Search for the cell housing the specified text and yield its (X, Y) center coordinate. 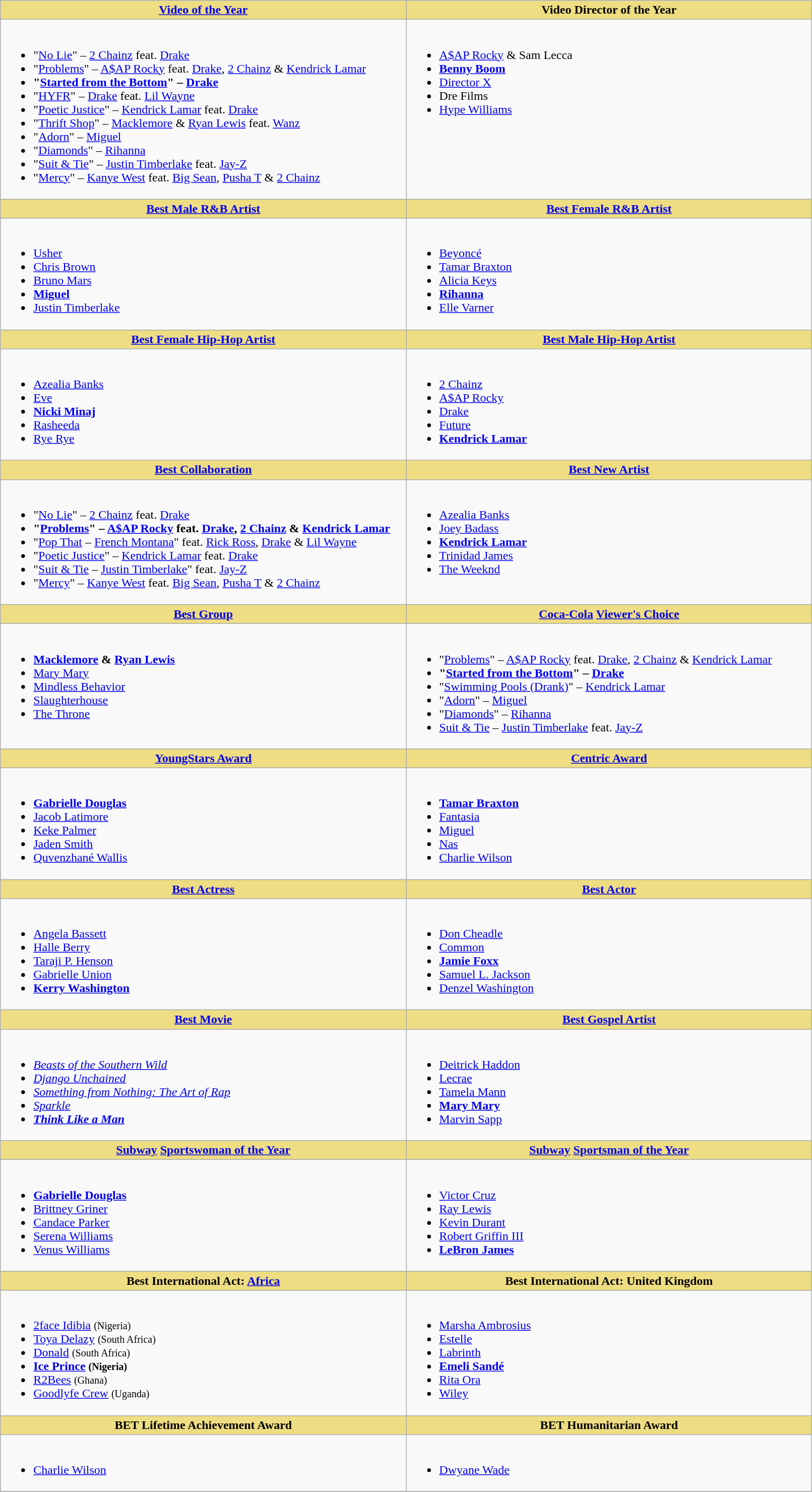
Deitrick HaddonLecraeTamela MannMary MaryMarvin Sapp (609, 1085)
Best Gospel Artist (609, 1020)
Video of the Year (204, 10)
BeyoncéTamar BraxtonAlicia KeysRihannaElle Varner (609, 274)
Best Female Hip-Hop Artist (204, 339)
Victor CruzRay LewisKevin DurantRobert Griffin IIILeBron James (609, 1216)
Best Group (204, 614)
Video Director of the Year (609, 10)
BET Lifetime Achievement Award (204, 1425)
Charlie Wilson (204, 1463)
BET Humanitarian Award (609, 1425)
A$AP Rocky & Sam LeccaBenny BoomDirector XDre FilmsHype Williams (609, 109)
Tamar BraxtonFantasiaMiguelNasCharlie Wilson (609, 824)
Gabrielle DouglasJacob LatimoreKeke PalmerJaden SmithQuvenzhané Wallis (204, 824)
Gabrielle DouglasBrittney GrinerCandace ParkerSerena WilliamsVenus Williams (204, 1216)
Best International Act: United Kingdom (609, 1281)
Azealia BanksEveNicki MinajRasheedaRye Rye (204, 404)
Best Male Hip-Hop Artist (609, 339)
2 ChainzA$AP RockyDrakeFutureKendrick Lamar (609, 404)
Angela BassettHalle BerryTaraji P. HensonGabrielle UnionKerry Washington (204, 955)
YoungStars Award (204, 758)
Best International Act: Africa (204, 1281)
Subway Sportsman of the Year (609, 1150)
Coca-Cola Viewer's Choice (609, 614)
Don CheadleCommonJamie FoxxSamuel L. JacksonDenzel Washington (609, 955)
Best Collaboration (204, 470)
Best Movie (204, 1020)
Best Actress (204, 889)
Marsha AmbrosiusEstelleLabrinthEmeli SandéRita OraWiley (609, 1353)
Macklemore & Ryan LewisMary MaryMindless BehaviorSlaughterhouseThe Throne (204, 686)
2face Idibia (Nigeria)Toya Delazy (South Africa)Donald (South Africa)Ice Prince (Nigeria)R2Bees (Ghana)Goodlyfe Crew (Uganda) (204, 1353)
Best Actor (609, 889)
Best Male R&B Artist (204, 209)
Subway Sportswoman of the Year (204, 1150)
Centric Award (609, 758)
Dwyane Wade (609, 1463)
UsherChris BrownBruno MarsMiguelJustin Timberlake (204, 274)
Best New Artist (609, 470)
Best Female R&B Artist (609, 209)
Beasts of the Southern WildDjango UnchainedSomething from Nothing: The Art of RapSparkleThink Like a Man (204, 1085)
Azealia BanksJoey BadassKendrick LamarTrinidad JamesThe Weeknd (609, 542)
